Pinpoint the cell where the given text exists, returning its (x, y) midpoint coordinate. 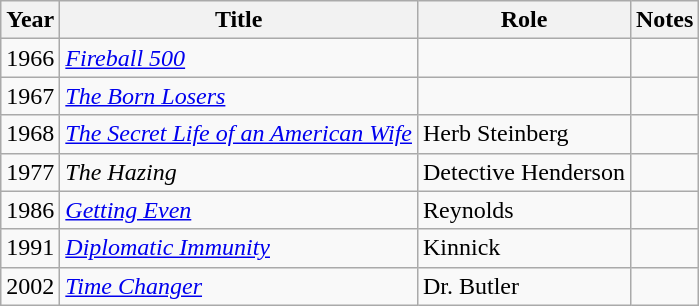
The Born Losers (239, 96)
Detective Henderson (524, 172)
Herb Steinberg (524, 134)
Title (239, 20)
1968 (30, 134)
Role (524, 20)
1991 (30, 248)
1966 (30, 58)
Getting Even (239, 210)
1986 (30, 210)
2002 (30, 286)
Diplomatic Immunity (239, 248)
Notes (664, 20)
The Secret Life of an American Wife (239, 134)
Dr. Butler (524, 286)
Time Changer (239, 286)
Reynolds (524, 210)
1967 (30, 96)
Fireball 500 (239, 58)
Kinnick (524, 248)
Year (30, 20)
The Hazing (239, 172)
1977 (30, 172)
